Locate the cell with the specified text and output its (X, Y) center coordinate. 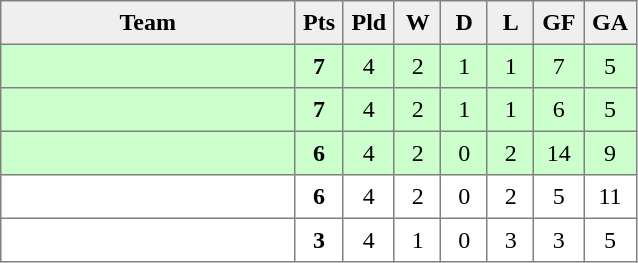
9 (610, 153)
GA (610, 23)
Team (148, 23)
14 (559, 153)
Pld (368, 23)
W (417, 23)
11 (610, 197)
L (510, 23)
GF (559, 23)
D (464, 23)
Pts (319, 23)
